Determine the [x, y] coordinate at the center of the cell enclosing the given text.  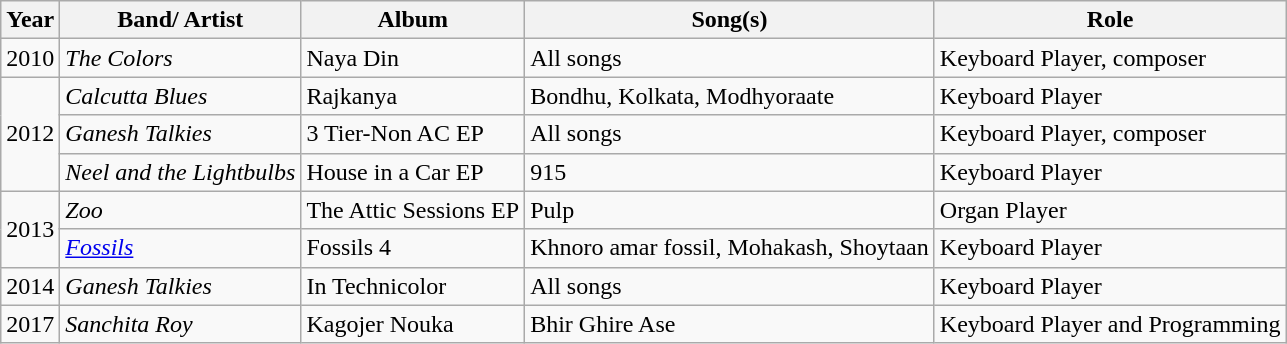
Album [413, 20]
In Technicolor [413, 286]
House in a Car EP [413, 172]
915 [730, 172]
2017 [30, 324]
Song(s) [730, 20]
Rajkanya [413, 96]
Bondhu, Kolkata, Modhyoraate [730, 96]
Year [30, 20]
Sanchita Roy [180, 324]
Band/ Artist [180, 20]
Fossils 4 [413, 248]
Khnoro amar fossil, Mohakash, Shoytaan [730, 248]
Naya Din [413, 58]
Neel and the Lightbulbs [180, 172]
Kagojer Nouka [413, 324]
3 Tier-Non AC EP [413, 134]
2013 [30, 229]
Zoo [180, 210]
Bhir Ghire Ase [730, 324]
Fossils [180, 248]
Keyboard Player and Programming [1110, 324]
Pulp [730, 210]
2010 [30, 58]
2014 [30, 286]
Calcutta Blues [180, 96]
Role [1110, 20]
2012 [30, 134]
The Attic Sessions EP [413, 210]
Organ Player [1110, 210]
The Colors [180, 58]
